Determine the (x, y) coordinate at the center of the cell enclosing the given text.  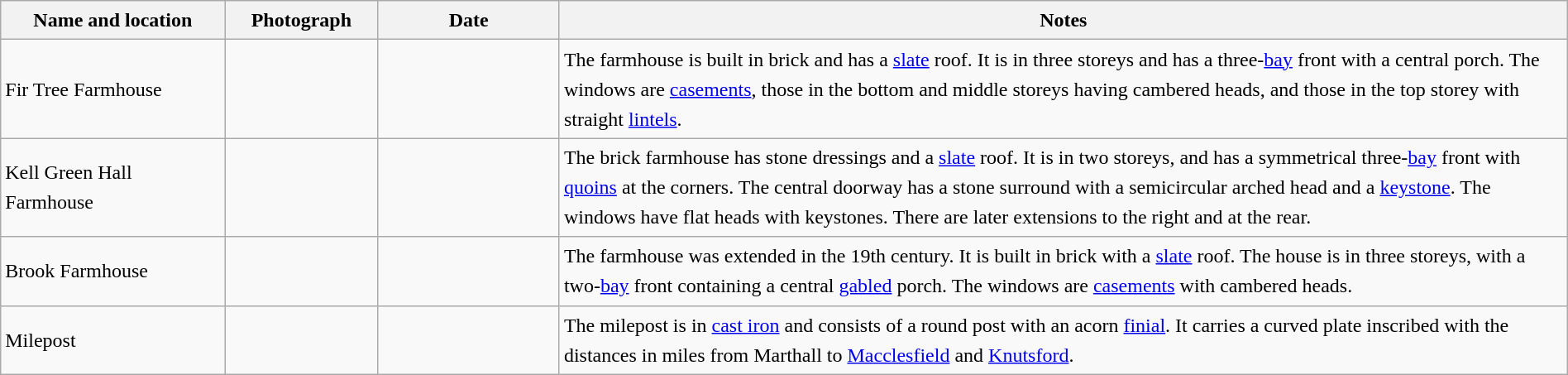
Notes (1064, 20)
Brook Farmhouse (112, 272)
Fir Tree Farmhouse (112, 89)
Date (468, 20)
Milepost (112, 339)
Name and location (112, 20)
Kell Green Hall Farmhouse (112, 187)
Photograph (301, 20)
